Determine the (X, Y) coordinate at the center of the cell enclosing the given text.  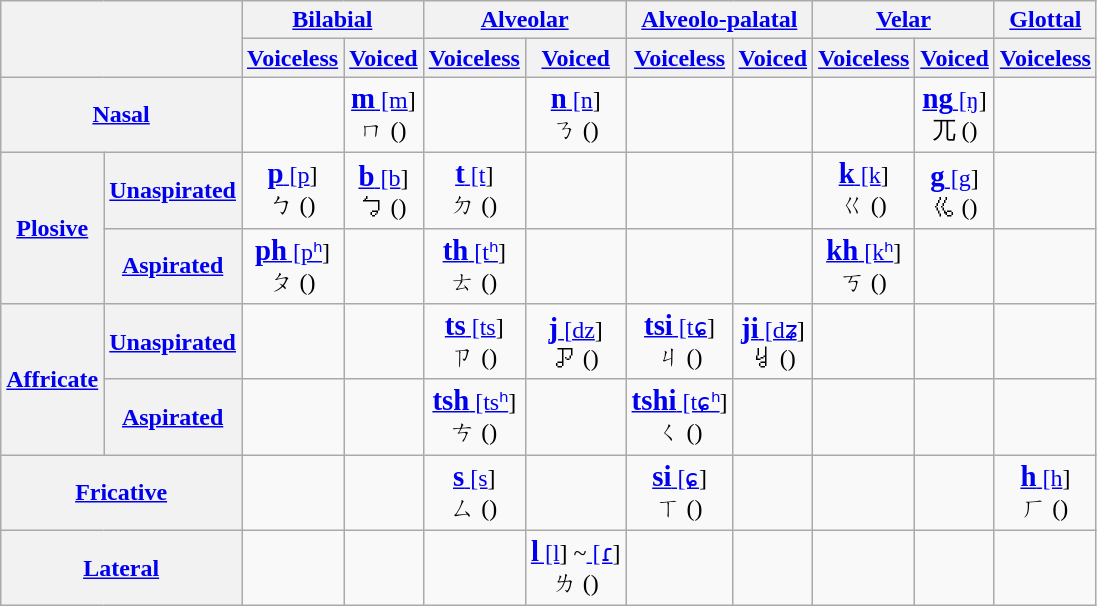
kh [kʰ]ㄎ () (864, 266)
p [p]ㄅ () (293, 190)
th [tʰ]ㄊ () (474, 266)
Velar (904, 20)
Glottal (1045, 20)
g [g]ㆣ () (955, 190)
Nasal (122, 115)
Affricate (52, 380)
h [h]ㄏ () (1045, 493)
b [b]ㆠ () (384, 190)
tsh [tsʰ]ㄘ () (474, 417)
t [t]ㄉ () (474, 190)
Fricative (122, 493)
Alveolo-palatal (720, 20)
n [n]ㄋ () (576, 115)
Bilabial (333, 20)
tsi [tɕ]ㄐ () (680, 342)
l [l] ~ [ɾ]ㄌ () (576, 568)
m [m]ㄇ () (384, 115)
Alveolar (524, 20)
ng [ŋ]ㄫ () (955, 115)
tshi [tɕʰ]ㄑ () (680, 417)
s [s]ㄙ () (474, 493)
ji [dʑ]ㆢ () (773, 342)
si [ɕ]ㄒ () (680, 493)
Plosive (52, 228)
Lateral (122, 568)
ts [ts]ㄗ () (474, 342)
ph [pʰ]ㄆ () (293, 266)
j [dz]ㆡ () (576, 342)
k [k]ㄍ () (864, 190)
